Provide the [x, y] coordinate of the cell's center where the given text is located.  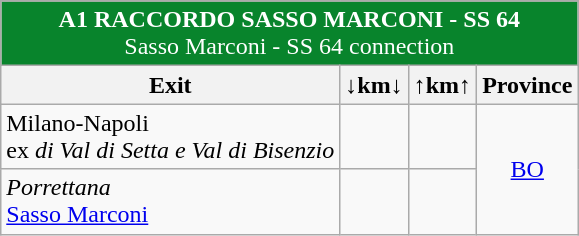
Exit [170, 85]
↑km↑ [442, 85]
A1 RACCORDO SASSO MARCONI - SS 64Sasso Marconi - SS 64 connection [290, 34]
Porrettana Sasso Marconi [170, 202]
BO [528, 169]
Province [528, 85]
Milano-Napoli ex di Val di Setta e Val di Bisenzio [170, 136]
↓km↓ [374, 85]
